Detect which cell encompasses the target text, then output its (x, y) center coordinate. 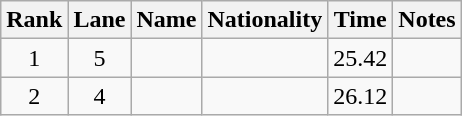
4 (100, 96)
5 (100, 58)
Name (166, 20)
Lane (100, 20)
Rank (34, 20)
Nationality (265, 20)
1 (34, 58)
25.42 (360, 58)
2 (34, 96)
Notes (427, 20)
26.12 (360, 96)
Time (360, 20)
